Locate the cell with the specified text and output its [X, Y] center coordinate. 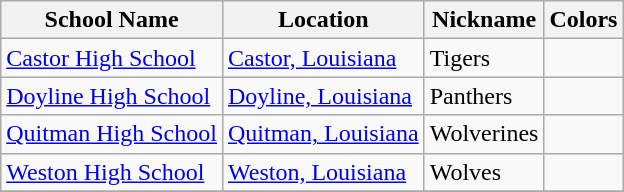
School Name [112, 20]
Castor High School [112, 58]
Castor, Louisiana [323, 58]
Panthers [484, 96]
Nickname [484, 20]
Wolves [484, 172]
Quitman, Louisiana [323, 134]
Tigers [484, 58]
Quitman High School [112, 134]
Weston High School [112, 172]
Doyline High School [112, 96]
Doyline, Louisiana [323, 96]
Weston, Louisiana [323, 172]
Colors [584, 20]
Location [323, 20]
Wolverines [484, 134]
